Pinpoint the cell where the given text exists, returning its (X, Y) midpoint coordinate. 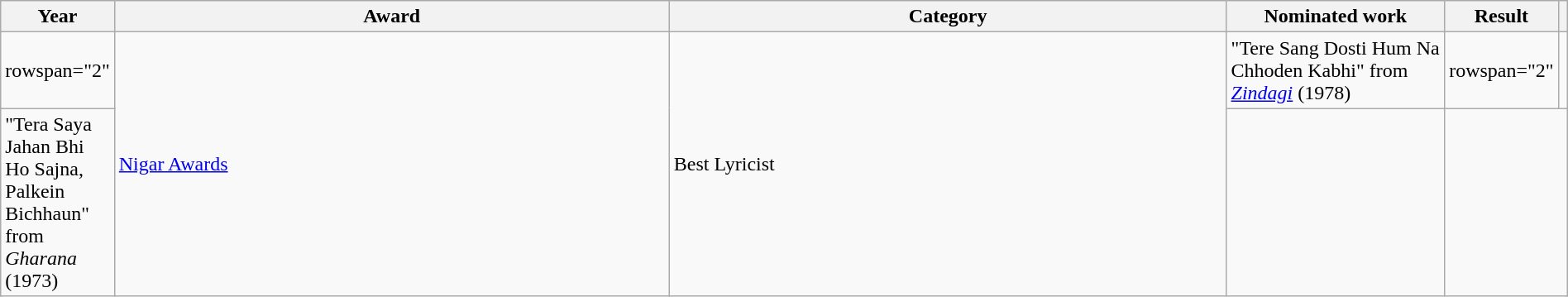
Result (1502, 17)
Nigar Awards (392, 164)
Best Lyricist (948, 164)
Category (948, 17)
Nominated work (1336, 17)
Award (392, 17)
"Tere Sang Dosti Hum Na Chhoden Kabhi" from Zindagi (1978) (1336, 70)
"Tera Saya Jahan Bhi Ho Sajna, Palkein Bichhaun" from Gharana (1973) (58, 202)
Year (58, 17)
